Search for the cell housing the specified text and yield its (X, Y) center coordinate. 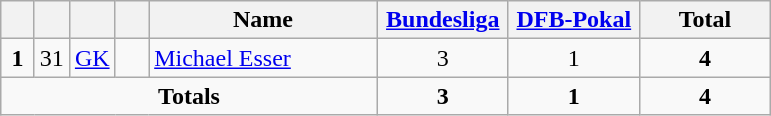
Total (704, 20)
Michael Esser (264, 58)
Name (264, 20)
31 (52, 58)
DFB-Pokal (574, 20)
GK (92, 58)
Bundesliga (442, 20)
Totals (189, 96)
